Capture the cell that displays the provided text and extract its (x, y) central coordinate. 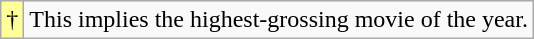
† (12, 20)
This implies the highest-grossing movie of the year. (279, 20)
